For the text-containing cell, return its midpoint in (x, y) coordinate format. 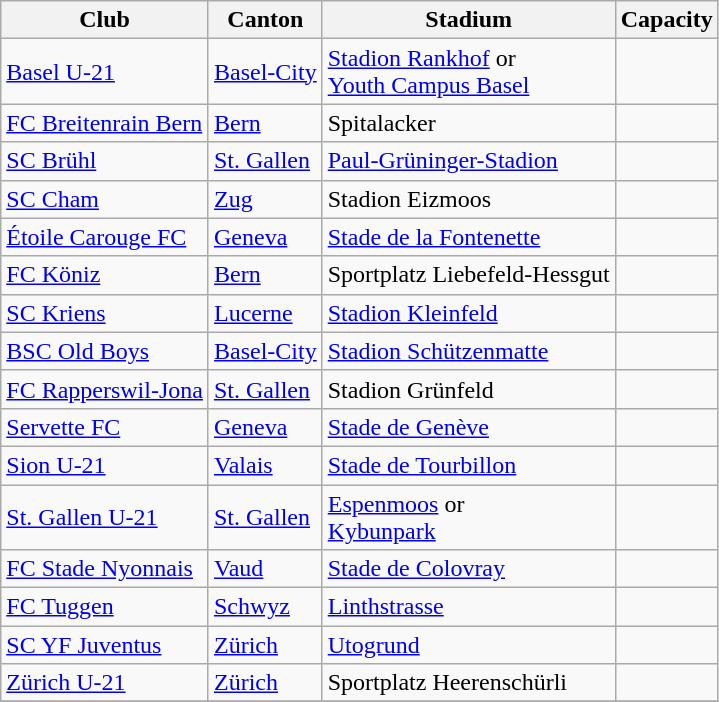
BSC Old Boys (105, 351)
Linthstrasse (468, 607)
Lucerne (265, 313)
Stade de la Fontenette (468, 237)
St. Gallen U-21 (105, 516)
SC Kriens (105, 313)
Canton (265, 20)
Club (105, 20)
Stadion Eizmoos (468, 199)
Servette FC (105, 427)
Schwyz (265, 607)
FC Stade Nyonnais (105, 569)
Valais (265, 465)
Zug (265, 199)
Basel U-21 (105, 72)
FC Tuggen (105, 607)
Stadium (468, 20)
Stadion Kleinfeld (468, 313)
Spitalacker (468, 123)
Paul-Grüninger-Stadion (468, 161)
Vaud (265, 569)
Stade de Tourbillon (468, 465)
Capacity (666, 20)
Stade de Genève (468, 427)
Étoile Carouge FC (105, 237)
FC Köniz (105, 275)
SC YF Juventus (105, 645)
Espenmoos orKybunpark (468, 516)
FC Breitenrain Bern (105, 123)
Stadion Grünfeld (468, 389)
Zürich U-21 (105, 683)
Stade de Colovray (468, 569)
Sportplatz Heerenschürli (468, 683)
Sion U-21 (105, 465)
Utogrund (468, 645)
FC Rapperswil-Jona (105, 389)
Sportplatz Liebefeld-Hessgut (468, 275)
SC Brühl (105, 161)
SC Cham (105, 199)
Stadion Schützenmatte (468, 351)
Stadion Rankhof orYouth Campus Basel (468, 72)
